Identify which cell holds the provided text, then report its [X, Y] central coordinate. 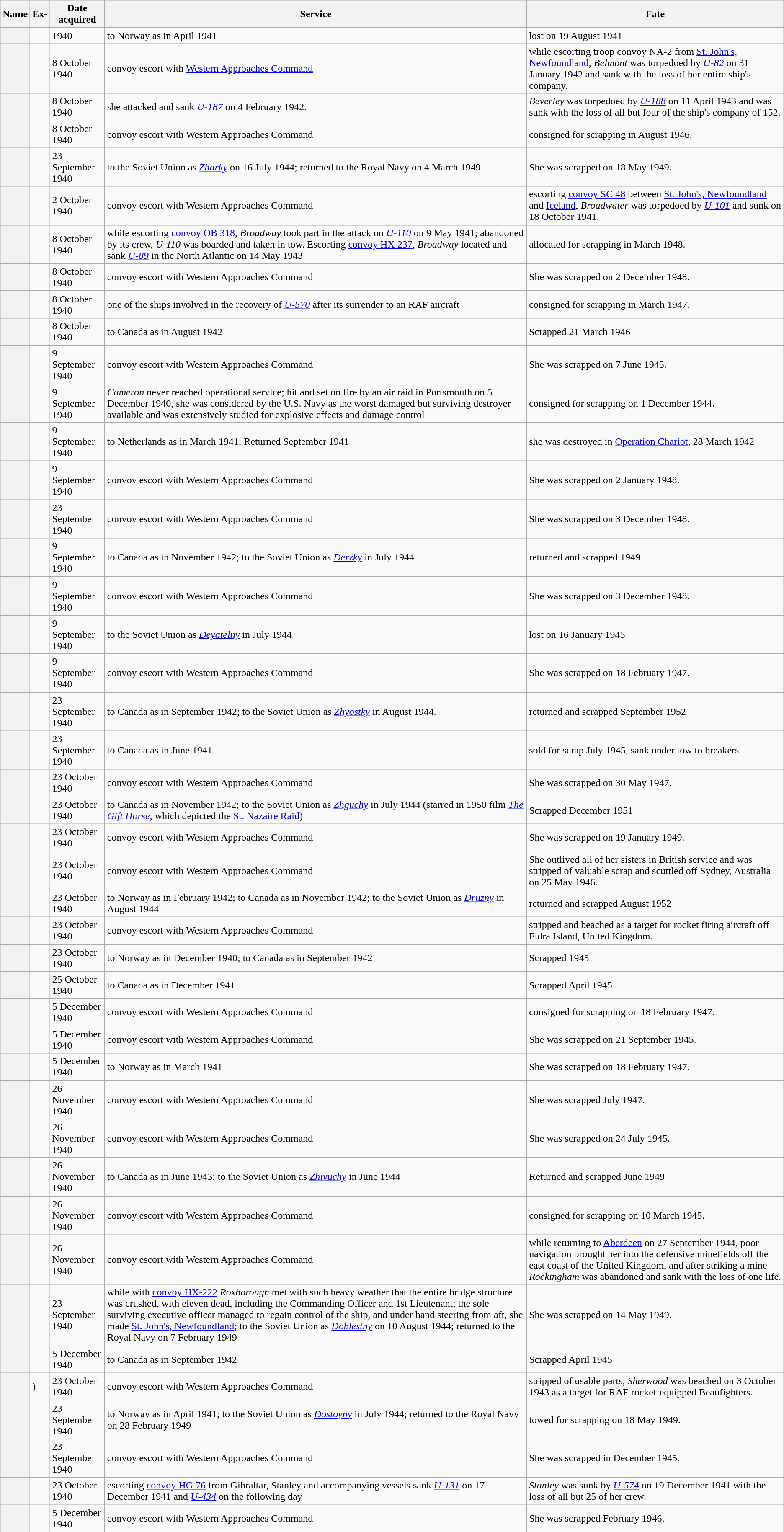
Returned and scrapped June 1949 [655, 1177]
lost on 16 January 1945 [655, 634]
She was scrapped February 1946. [655, 1518]
to Norway as in April 1941; to the Soviet Union as Dostoyny in July 1944; returned to the Royal Navy on 28 February 1949 [316, 1419]
She was scrapped on 24 July 1945. [655, 1138]
escorting convoy SC 48 between St. John's, Newfoundland and Iceland, Broadwater was torpedoed by U-101 and sunk on 18 October 1941. [655, 206]
consigned for scrapping in March 1947. [655, 304]
to Norway as in February 1942; to Canada as in November 1942; to the Soviet Union as Druzny in August 1944 [316, 903]
Service [316, 14]
stripped of usable parts, Sherwood was beached on 3 October 1943 as a target for RAF rocket-equipped Beaufighters. [655, 1386]
to Canada as in September 1942 [316, 1359]
to Canada as in August 1942 [316, 332]
to Canada as in June 1941 [316, 750]
She was scrapped on 30 May 1947. [655, 783]
to Norway as in April 1941 [316, 36]
Name [15, 14]
to Canada as in June 1943; to the Soviet Union as Zhivuchy in June 1944 [316, 1177]
2 October 1940 [77, 206]
to Canada as in December 1941 [316, 985]
consigned for scrapping on 18 February 1947. [655, 1013]
lost on 19 August 1941 [655, 36]
stripped and beached as a target for rocket firing aircraft off Fidra Island, United Kingdom. [655, 931]
consigned for scrapping on 10 March 1945. [655, 1215]
Scrapped December 1951 [655, 810]
to Canada as in November 1942; to the Soviet Union as Zhguchy in July 1944 (starred in 1950 film The Gift Horse, which depicted the St. Nazaire Raid) [316, 810]
She was scrapped on 21 September 1945. [655, 1039]
) [40, 1386]
Fate [655, 14]
sold for scrap July 1945, sank under tow to breakers [655, 750]
Stanley was sunk by U-574 on 19 December 1941 with the loss of all but 25 of her crew. [655, 1491]
Beverley was torpedoed by U-188 on 11 April 1943 and was sunk with the loss of all but four of the ship's company of 152. [655, 107]
to Netherlands as in March 1941; Returned September 1941 [316, 442]
returned and scrapped September 1952 [655, 712]
consigned for scrapping on 1 December 1944. [655, 403]
She was scrapped on 2 January 1948. [655, 480]
to the Soviet Union as Deyatelny in July 1944 [316, 634]
towed for scrapping on 18 May 1949. [655, 1419]
one of the ships involved in the recovery of U-570 after its surrender to an RAF aircraft [316, 304]
to Canada as in September 1942; to the Soviet Union as Zhyostky in August 1944. [316, 712]
She outlived all of her sisters in British service and was stripped of valuable scrap and scuttled off Sydney, Australia on 25 May 1946. [655, 870]
She was scrapped on 14 May 1949. [655, 1315]
25 October 1940 [77, 985]
to the Soviet Union as Zharky on 16 July 1944; returned to the Royal Navy on 4 March 1949 [316, 167]
She was scrapped on 7 June 1945. [655, 364]
Scrapped 1945 [655, 957]
to Norway as in December 1940; to Canada as in September 1942 [316, 957]
She was scrapped on 18 May 1949. [655, 167]
returned and scrapped August 1952 [655, 903]
Date acquired [77, 14]
she attacked and sank U-187 on 4 February 1942. [316, 107]
consigned for scrapping in August 1946. [655, 134]
to Canada as in November 1942; to the Soviet Union as Derzky in July 1944 [316, 557]
She was scrapped on 19 January 1949. [655, 838]
allocated for scrapping in March 1948. [655, 244]
she was destroyed in Operation Chariot, 28 March 1942 [655, 442]
She was scrapped in December 1945. [655, 1458]
escorting convoy HG 76 from Gibraltar, Stanley and accompanying vessels sank U-131 on 17 December 1941 and U-434 on the following day [316, 1491]
to Norway as in March 1941 [316, 1067]
Scrapped 21 March 1946 [655, 332]
1940 [77, 36]
returned and scrapped 1949 [655, 557]
Ex- [40, 14]
She was scrapped on 2 December 1948. [655, 277]
She was scrapped July 1947. [655, 1100]
